Pinpoint the cell where the given text exists, returning its (x, y) midpoint coordinate. 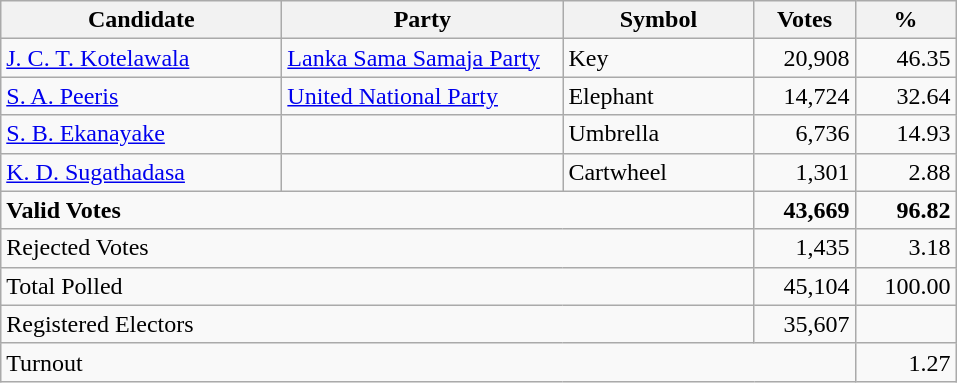
96.82 (906, 210)
K. D. Sugathadasa (142, 172)
20,908 (804, 58)
Candidate (142, 20)
Lanka Sama Samaja Party (422, 58)
Turnout (428, 362)
Elephant (658, 96)
35,607 (804, 324)
J. C. T. Kotelawala (142, 58)
43,669 (804, 210)
Cartwheel (658, 172)
6,736 (804, 134)
Party (422, 20)
100.00 (906, 286)
2.88 (906, 172)
1,435 (804, 248)
46.35 (906, 58)
S. A. Peeris (142, 96)
Total Polled (378, 286)
14,724 (804, 96)
Symbol (658, 20)
32.64 (906, 96)
45,104 (804, 286)
Valid Votes (378, 210)
Rejected Votes (378, 248)
Votes (804, 20)
3.18 (906, 248)
% (906, 20)
14.93 (906, 134)
S. B. Ekanayake (142, 134)
1.27 (906, 362)
Registered Electors (378, 324)
Umbrella (658, 134)
1,301 (804, 172)
United National Party (422, 96)
Key (658, 58)
